Locate the cell with the specified text and output its [X, Y] center coordinate. 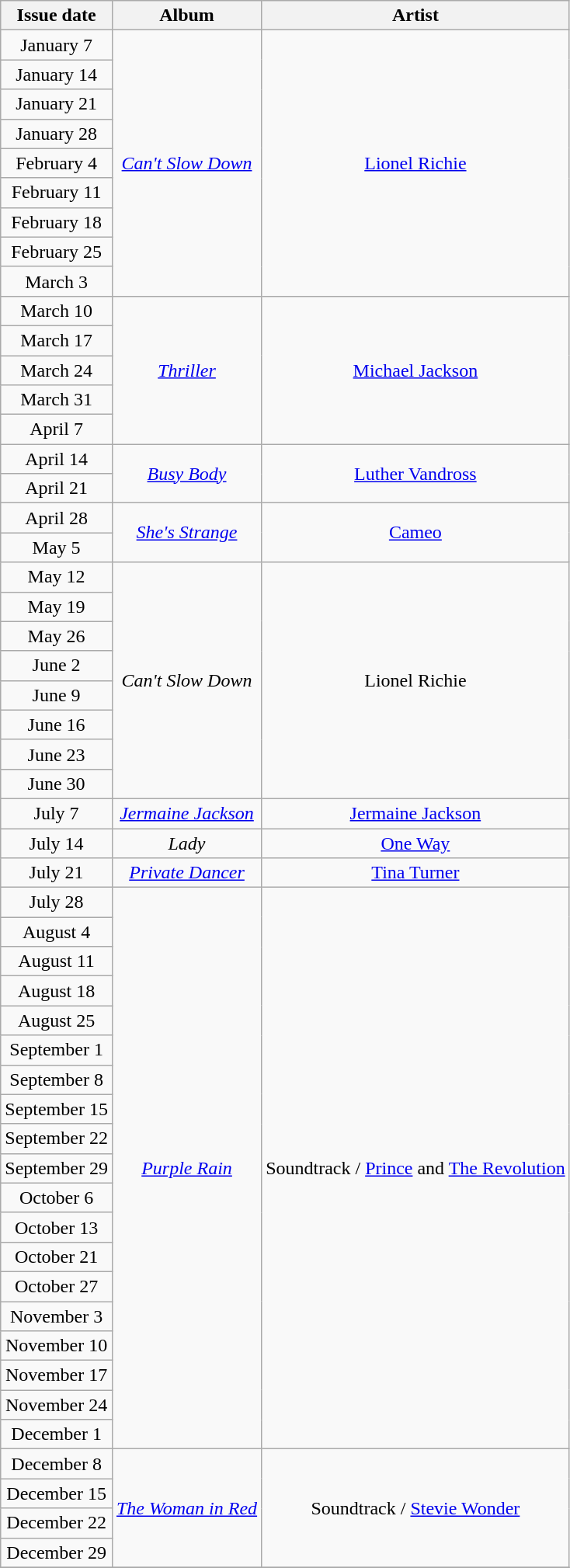
She's Strange [186, 533]
Soundtrack / Prince and The Revolution [416, 1168]
September 29 [57, 1168]
Private Dancer [186, 873]
September 8 [57, 1080]
December 1 [57, 1434]
July 21 [57, 873]
Luther Vandross [416, 474]
Artist [416, 16]
January 28 [57, 134]
February 4 [57, 163]
November 24 [57, 1405]
Busy Body [186, 474]
October 6 [57, 1198]
June 2 [57, 666]
October 21 [57, 1257]
August 18 [57, 991]
March 10 [57, 311]
Michael Jackson [416, 370]
Album [186, 16]
November 3 [57, 1316]
December 15 [57, 1493]
One Way [416, 843]
July 14 [57, 843]
October 27 [57, 1286]
August 25 [57, 1020]
April 28 [57, 518]
November 10 [57, 1346]
September 22 [57, 1139]
February 18 [57, 222]
May 5 [57, 548]
Soundtrack / Stevie Wonder [416, 1508]
May 26 [57, 636]
March 31 [57, 400]
December 29 [57, 1552]
June 9 [57, 695]
June 30 [57, 784]
March 24 [57, 370]
July 7 [57, 813]
July 28 [57, 902]
September 15 [57, 1109]
January 7 [57, 45]
September 1 [57, 1050]
October 13 [57, 1227]
May 12 [57, 577]
April 21 [57, 488]
Issue date [57, 16]
November 17 [57, 1375]
April 7 [57, 429]
Cameo [416, 533]
August 4 [57, 932]
Thriller [186, 370]
June 16 [57, 725]
February 11 [57, 193]
March 3 [57, 281]
Purple Rain [186, 1168]
May 19 [57, 607]
January 14 [57, 75]
January 21 [57, 104]
December 22 [57, 1523]
The Woman in Red [186, 1508]
Lady [186, 843]
March 17 [57, 340]
December 8 [57, 1464]
April 14 [57, 459]
Tina Turner [416, 873]
August 11 [57, 961]
February 25 [57, 252]
June 23 [57, 754]
